Find where the given text appears and provide that cell's center as [x, y] coordinate. 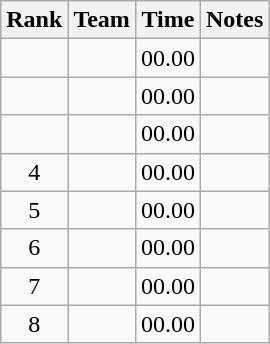
6 [34, 248]
5 [34, 210]
7 [34, 286]
Notes [234, 20]
Time [168, 20]
4 [34, 172]
Rank [34, 20]
Team [102, 20]
8 [34, 324]
